From the cell containing the given text, extract its center point as [X, Y] coordinate. 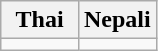
Nepali [117, 20]
Thai [40, 20]
